Search for the cell housing the specified text and yield its (X, Y) center coordinate. 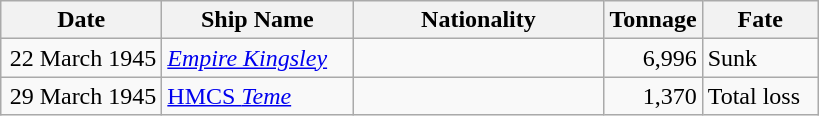
Date (82, 20)
Nationality (478, 20)
22 March 1945 (82, 58)
29 March 1945 (82, 96)
Tonnage (653, 20)
Ship Name (258, 20)
6,996 (653, 58)
Empire Kingsley (258, 58)
Fate (760, 20)
Total loss (760, 96)
HMCS Teme (258, 96)
Sunk (760, 58)
1,370 (653, 96)
